Identify which cell holds the provided text, then report its [X, Y] central coordinate. 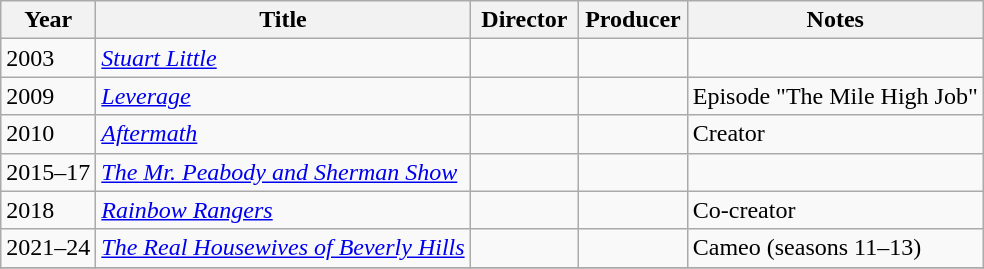
2003 [48, 58]
Notes [835, 20]
Director [524, 20]
2010 [48, 134]
2009 [48, 96]
Producer [634, 20]
Cameo (seasons 11–13) [835, 248]
The Mr. Peabody and Sherman Show [283, 172]
Aftermath [283, 134]
2021–24 [48, 248]
Year [48, 20]
Leverage [283, 96]
Title [283, 20]
Episode "The Mile High Job" [835, 96]
Co-creator [835, 210]
2018 [48, 210]
2015–17 [48, 172]
Creator [835, 134]
Rainbow Rangers [283, 210]
Stuart Little [283, 58]
The Real Housewives of Beverly Hills [283, 248]
